For the text-containing cell, return its midpoint in (x, y) coordinate format. 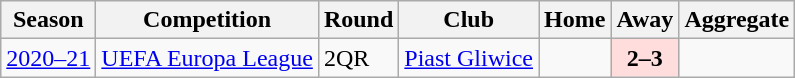
Home (575, 20)
Competition (208, 20)
Season (48, 20)
Club (469, 20)
2QR (358, 58)
2020–21 (48, 58)
Aggregate (737, 20)
2–3 (645, 58)
Piast Gliwice (469, 58)
UEFA Europa League (208, 58)
Away (645, 20)
Round (358, 20)
